Extract the (x, y) coordinate from the center of the cell holding the provided text.  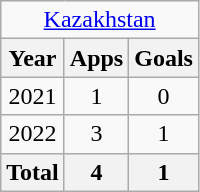
Kazakhstan (100, 20)
Apps (96, 58)
Total (33, 172)
2021 (33, 96)
0 (164, 96)
Goals (164, 58)
Year (33, 58)
3 (96, 134)
2022 (33, 134)
4 (96, 172)
